Scan for the cell matching the given text and deliver its [x, y] coordinate at center. 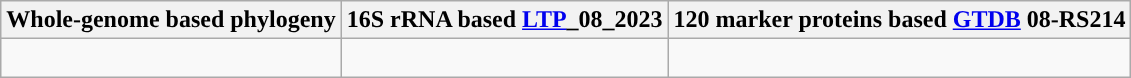
120 marker proteins based GTDB 08-RS214 [900, 20]
Whole-genome based phylogeny [171, 20]
16S rRNA based LTP_08_2023 [504, 20]
